Output the (x, y) coordinate of the center of the cell containing the given text.  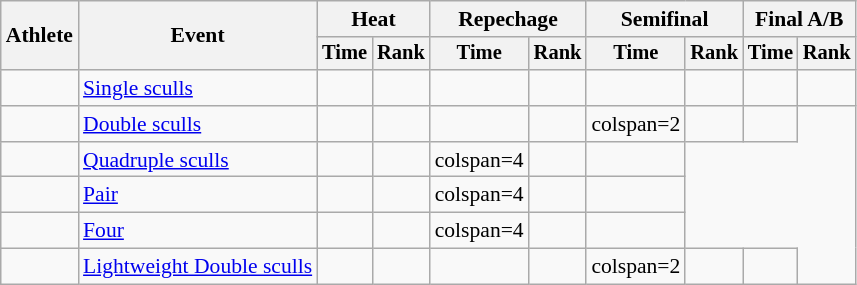
Event (198, 36)
Double sculls (198, 124)
Repechage (508, 19)
Single sculls (198, 88)
Final A/B (799, 19)
Pair (198, 195)
Semifinal (664, 19)
Four (198, 231)
Athlete (40, 36)
Lightweight Double sculls (198, 267)
Quadruple sculls (198, 160)
Heat (373, 19)
